Return the (x, y) coordinate for the center point of the cell that contains the specified text.  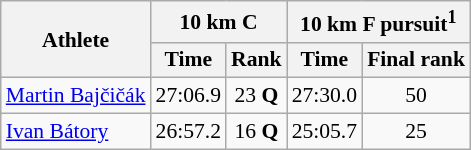
23 Q (256, 96)
Rank (256, 60)
16 Q (256, 132)
Athlete (76, 40)
25 (416, 132)
Final rank (416, 60)
10 km F pursuit1 (378, 22)
Ivan Bátory (76, 132)
50 (416, 96)
27:06.9 (188, 96)
25:05.7 (324, 132)
10 km C (219, 22)
Martin Bajčičák (76, 96)
26:57.2 (188, 132)
27:30.0 (324, 96)
